For the text-containing cell, return its midpoint in [X, Y] coordinate format. 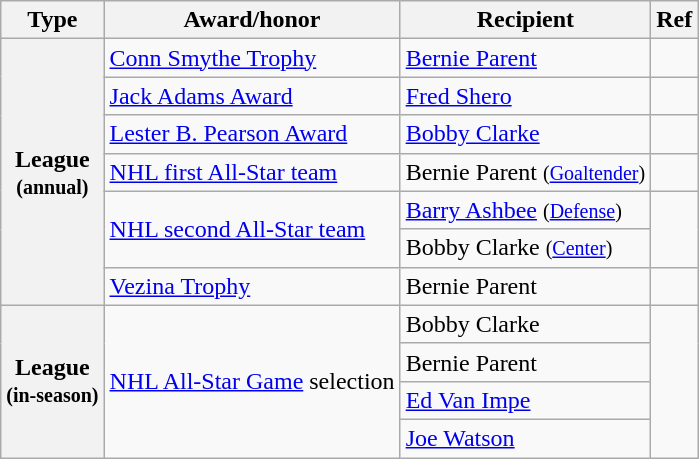
NHL All-Star Game selection [252, 381]
Fred Shero [526, 96]
Type [52, 20]
Lester B. Pearson Award [252, 134]
Barry Ashbee (Defense) [526, 210]
Ref [674, 20]
Recipient [526, 20]
League(in-season) [52, 381]
NHL first All-Star team [252, 172]
Vezina Trophy [252, 286]
Award/honor [252, 20]
League(annual) [52, 172]
Bernie Parent (Goaltender) [526, 172]
Bobby Clarke (Center) [526, 248]
Conn Smythe Trophy [252, 58]
Joe Watson [526, 438]
NHL second All-Star team [252, 229]
Ed Van Impe [526, 400]
Jack Adams Award [252, 96]
